Capture the cell that displays the provided text and extract its [X, Y] central coordinate. 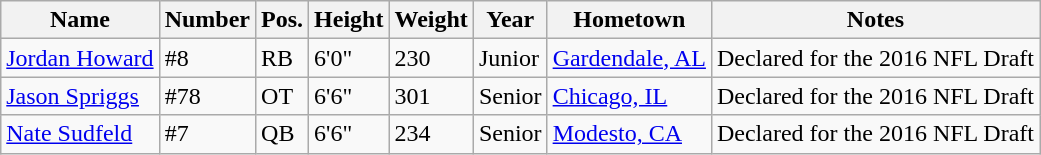
Notes [875, 20]
Nate Sudfeld [80, 134]
Height [349, 20]
Pos. [282, 20]
Weight [431, 20]
Year [510, 20]
#8 [207, 58]
Name [80, 20]
QB [282, 134]
Jason Spriggs [80, 96]
#78 [207, 96]
Chicago, IL [629, 96]
Junior [510, 58]
301 [431, 96]
6'0" [349, 58]
Number [207, 20]
Modesto, CA [629, 134]
Gardendale, AL [629, 58]
Hometown [629, 20]
Jordan Howard [80, 58]
RB [282, 58]
#7 [207, 134]
OT [282, 96]
230 [431, 58]
234 [431, 134]
